From the cell containing the given text, extract its center point as (x, y) coordinate. 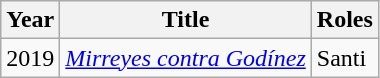
2019 (30, 58)
Mirreyes contra Godínez (186, 58)
Year (30, 20)
Title (186, 20)
Santi (344, 58)
Roles (344, 20)
